Output the (X, Y) coordinate of the center of the cell containing the given text.  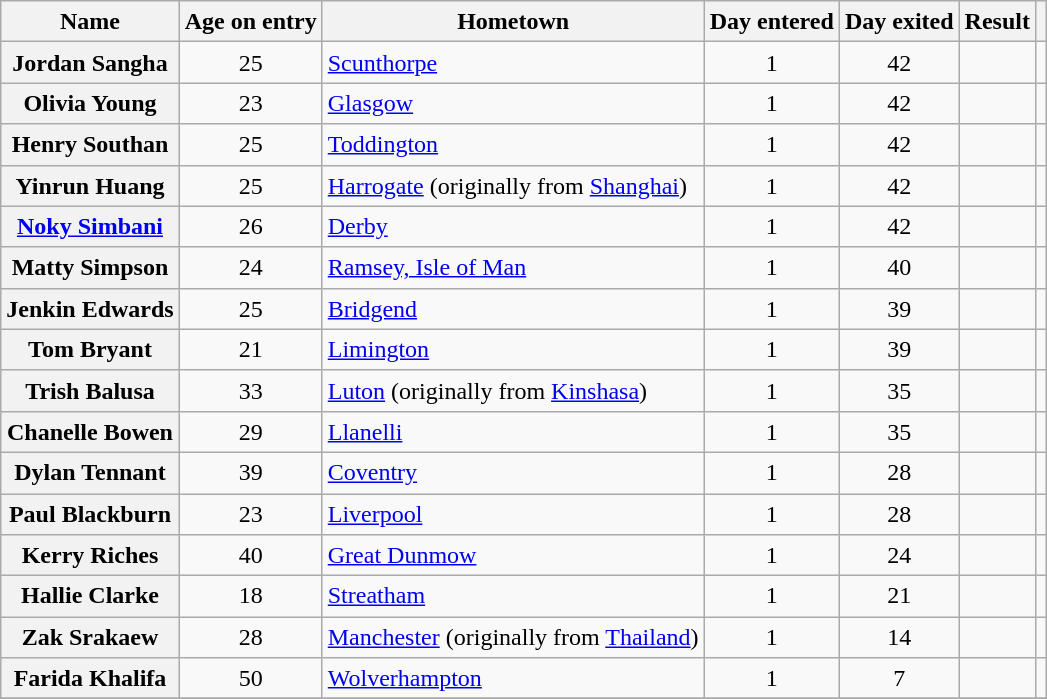
Toddington (513, 144)
Coventry (513, 472)
Limington (513, 350)
Noky Simbani (90, 226)
Farida Khalifa (90, 678)
Bridgend (513, 308)
14 (899, 638)
Yinrun Huang (90, 186)
Chanelle Bowen (90, 432)
50 (250, 678)
Hometown (513, 22)
Hallie Clarke (90, 596)
Day exited (899, 22)
26 (250, 226)
Kerry Riches (90, 556)
Scunthorpe (513, 62)
7 (899, 678)
Name (90, 22)
29 (250, 432)
Dylan Tennant (90, 472)
Zak Srakaew (90, 638)
33 (250, 390)
Day entered (772, 22)
Olivia Young (90, 104)
Matty Simpson (90, 268)
Jordan Sangha (90, 62)
Streatham (513, 596)
Llanelli (513, 432)
Derby (513, 226)
Result (997, 22)
Jenkin Edwards (90, 308)
Tom Bryant (90, 350)
Luton (originally from Kinshasa) (513, 390)
Ramsey, Isle of Man (513, 268)
Liverpool (513, 514)
Harrogate (originally from Shanghai) (513, 186)
Wolverhampton (513, 678)
Glasgow (513, 104)
18 (250, 596)
Paul Blackburn (90, 514)
Manchester (originally from Thailand) (513, 638)
Great Dunmow (513, 556)
Age on entry (250, 22)
Trish Balusa (90, 390)
Henry Southan (90, 144)
